Detect which cell encompasses the target text, then output its (X, Y) center coordinate. 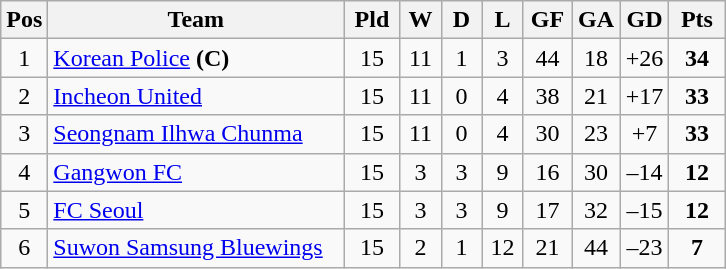
5 (24, 210)
+17 (644, 96)
Pts (697, 20)
Korean Police (C) (196, 58)
–15 (644, 210)
–23 (644, 248)
L (502, 20)
Team (196, 20)
+7 (644, 134)
+26 (644, 58)
Pos (24, 20)
GD (644, 20)
W (420, 20)
Gangwon FC (196, 172)
6 (24, 248)
–14 (644, 172)
23 (596, 134)
32 (596, 210)
18 (596, 58)
GA (596, 20)
D (462, 20)
Seongnam Ilhwa Chunma (196, 134)
Pld (372, 20)
38 (548, 96)
FC Seoul (196, 210)
Incheon United (196, 96)
34 (697, 58)
16 (548, 172)
GF (548, 20)
17 (548, 210)
Suwon Samsung Bluewings (196, 248)
7 (697, 248)
